Determine the [x, y] coordinate at the center of the cell enclosing the given text.  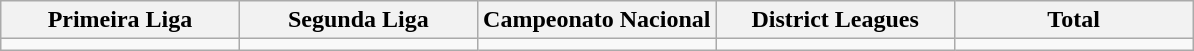
Primeira Liga [120, 20]
District Leagues [835, 20]
Total [1073, 20]
Segunda Liga [358, 20]
Campeonato Nacional [597, 20]
